Scan for the cell matching the given text and deliver its (X, Y) coordinate at center. 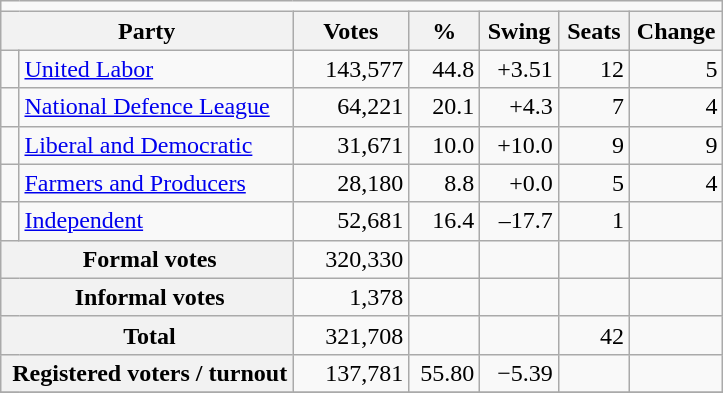
Total (147, 335)
1 (594, 221)
Independent (156, 221)
137,781 (351, 373)
42 (594, 335)
Farmers and Producers (156, 183)
Votes (351, 31)
+0.0 (520, 183)
7 (594, 107)
Swing (520, 31)
55.80 (444, 373)
1,378 (351, 297)
Liberal and Democratic (156, 145)
Change (676, 31)
National Defence League (156, 107)
Party (147, 31)
+10.0 (520, 145)
12 (594, 69)
Formal votes (147, 259)
321,708 (351, 335)
20.1 (444, 107)
143,577 (351, 69)
16.4 (444, 221)
–17.7 (520, 221)
+4.3 (520, 107)
28,180 (351, 183)
Seats (594, 31)
−5.39 (520, 373)
64,221 (351, 107)
% (444, 31)
31,671 (351, 145)
United Labor (156, 69)
Registered voters / turnout (147, 373)
44.8 (444, 69)
52,681 (351, 221)
10.0 (444, 145)
+3.51 (520, 69)
8.8 (444, 183)
Informal votes (147, 297)
320,330 (351, 259)
